From the cell containing the given text, extract its center point as [x, y] coordinate. 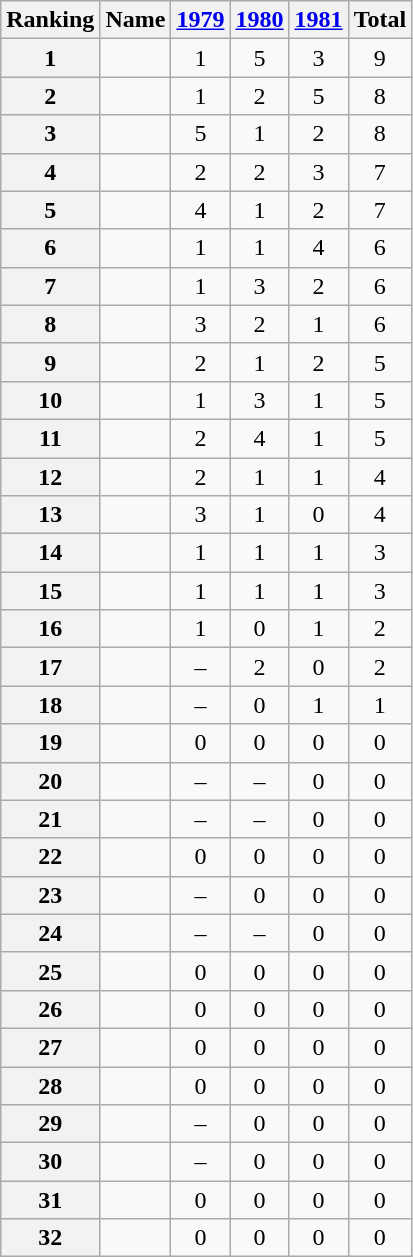
24 [50, 933]
Name [136, 20]
12 [50, 477]
Ranking [50, 20]
14 [50, 553]
15 [50, 591]
1979 [200, 20]
29 [50, 1124]
23 [50, 895]
25 [50, 971]
16 [50, 629]
20 [50, 781]
11 [50, 438]
10 [50, 400]
26 [50, 1009]
27 [50, 1047]
13 [50, 515]
32 [50, 1238]
1981 [318, 20]
30 [50, 1162]
28 [50, 1085]
18 [50, 705]
22 [50, 857]
1980 [260, 20]
Total [380, 20]
19 [50, 743]
17 [50, 667]
21 [50, 819]
31 [50, 1200]
